Find where the given text appears and provide that cell's center as (X, Y) coordinate. 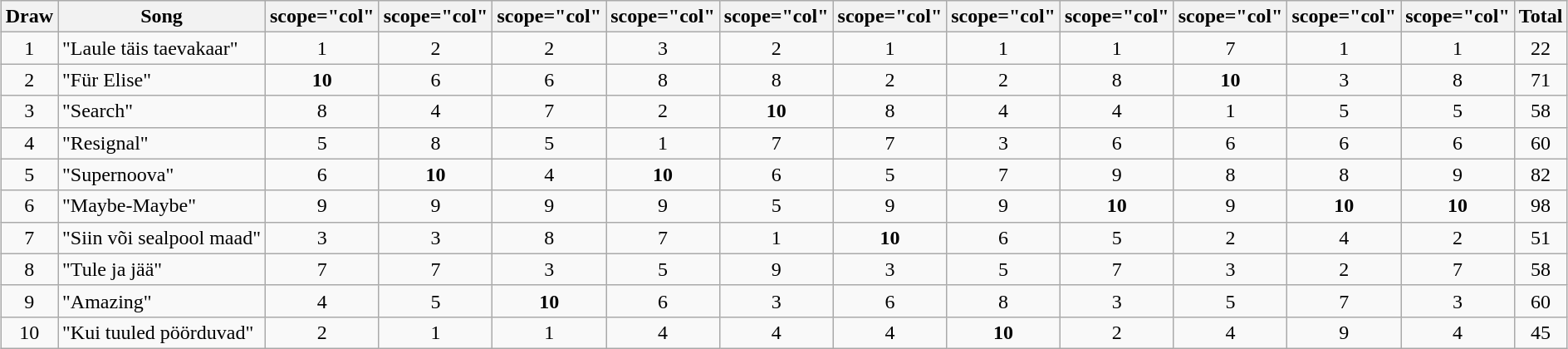
Total (1541, 17)
71 (1541, 80)
Draw (29, 17)
"Maybe-Maybe" (162, 206)
"Amazing" (162, 301)
"Search" (162, 111)
98 (1541, 206)
Song (162, 17)
"Kui tuuled pöörduvad" (162, 332)
82 (1541, 174)
22 (1541, 48)
"Für Elise" (162, 80)
"Laule täis taevakaar" (162, 48)
"Siin või sealpool maad" (162, 238)
"Tule ja jää" (162, 269)
51 (1541, 238)
"Resignal" (162, 143)
"Supernoova" (162, 174)
45 (1541, 332)
